Pinpoint the cell where the given text exists, returning its (X, Y) midpoint coordinate. 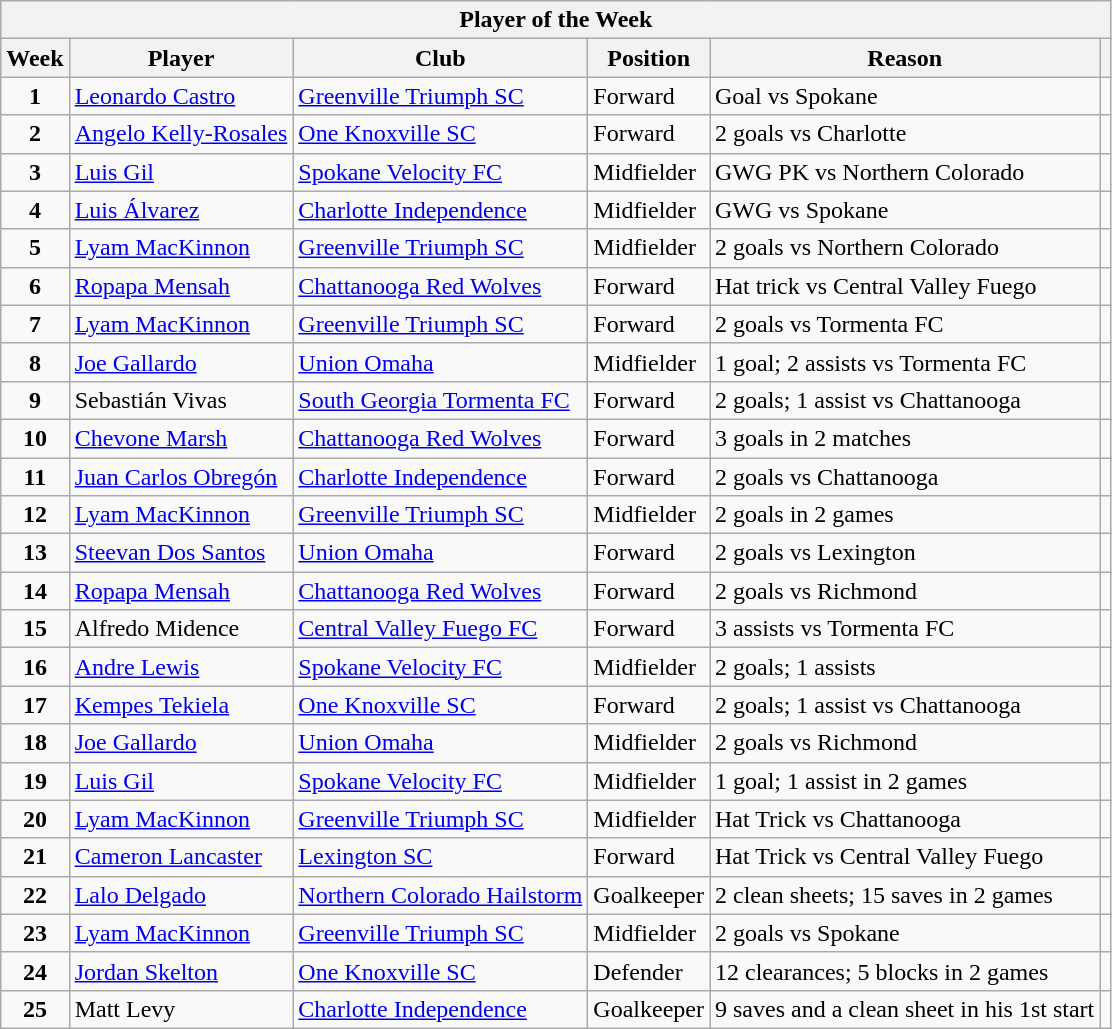
2 goals vs Northern Colorado (905, 248)
1 (35, 96)
Player (181, 58)
2 goals in 2 games (905, 515)
18 (35, 743)
Andre Lewis (181, 667)
25 (35, 1009)
Angelo Kelly-Rosales (181, 134)
GWG vs Spokane (905, 210)
1 goal; 2 assists vs Tormenta FC (905, 362)
Jordan Skelton (181, 971)
Northern Colorado Hailstorm (440, 895)
Steevan Dos Santos (181, 553)
Juan Carlos Obregón (181, 477)
15 (35, 629)
8 (35, 362)
3 goals in 2 matches (905, 438)
Central Valley Fuego FC (440, 629)
7 (35, 324)
2 (35, 134)
1 goal; 1 assist in 2 games (905, 781)
2 goals vs Spokane (905, 933)
13 (35, 553)
10 (35, 438)
2 goals vs Lexington (905, 553)
23 (35, 933)
3 (35, 172)
2 goals vs Tormenta FC (905, 324)
Kempes Tekiela (181, 705)
Goal vs Spokane (905, 96)
24 (35, 971)
19 (35, 781)
Reason (905, 58)
3 assists vs Tormenta FC (905, 629)
Leonardo Castro (181, 96)
12 (35, 515)
14 (35, 591)
6 (35, 286)
4 (35, 210)
Matt Levy (181, 1009)
Sebastián Vivas (181, 400)
2 goals vs Charlotte (905, 134)
Week (35, 58)
Hat Trick vs Chattanooga (905, 819)
21 (35, 857)
Cameron Lancaster (181, 857)
12 clearances; 5 blocks in 2 games (905, 971)
16 (35, 667)
Hat Trick vs Central Valley Fuego (905, 857)
2 goals vs Chattanooga (905, 477)
South Georgia Tormenta FC (440, 400)
Defender (649, 971)
Club (440, 58)
20 (35, 819)
Position (649, 58)
17 (35, 705)
GWG PK vs Northern Colorado (905, 172)
Alfredo Midence (181, 629)
Hat trick vs Central Valley Fuego (905, 286)
2 goals; 1 assists (905, 667)
2 clean sheets; 15 saves in 2 games (905, 895)
9 (35, 400)
Player of the Week (556, 20)
Lalo Delgado (181, 895)
5 (35, 248)
9 saves and a clean sheet in his 1st start (905, 1009)
Lexington SC (440, 857)
22 (35, 895)
11 (35, 477)
Chevone Marsh (181, 438)
Luis Álvarez (181, 210)
